For the text-containing cell, return its midpoint in (x, y) coordinate format. 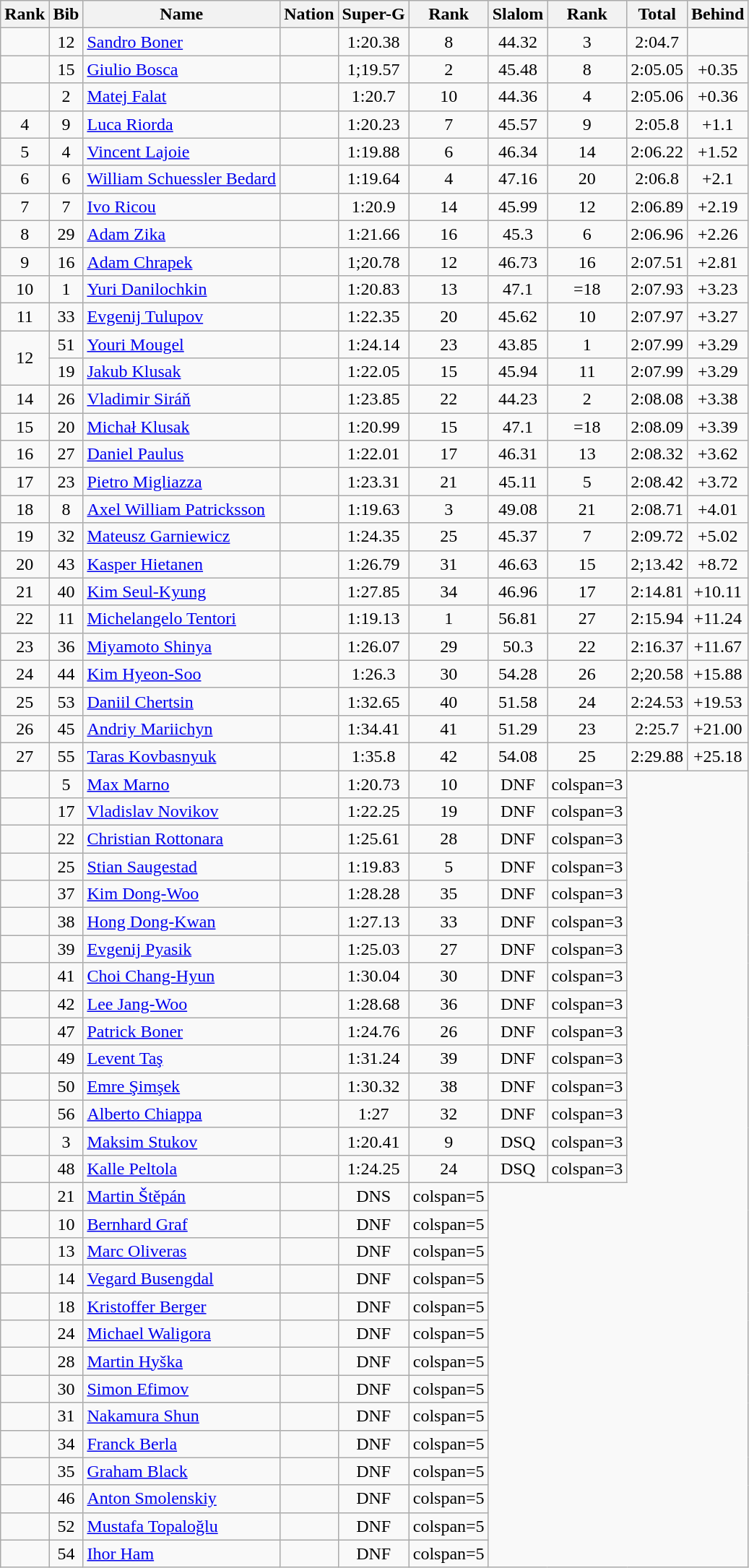
Andriy Mariichyn (182, 729)
+1.52 (718, 152)
2:08.32 (657, 454)
1:20.9 (373, 207)
2:06.89 (657, 207)
45.94 (518, 372)
1:19.88 (373, 152)
Daniil Chertsin (182, 701)
Kim Hyeon-Soo (182, 674)
2;20.58 (657, 674)
1:26.79 (373, 564)
1;19.57 (373, 69)
44.23 (518, 399)
Super-G (373, 14)
55 (66, 756)
1:24.25 (373, 1169)
44.32 (518, 42)
Miyamoto Shinya (182, 646)
Nation (309, 14)
1:22.25 (373, 812)
Pietro Migliazza (182, 482)
Slalom (518, 14)
Lee Jang-Woo (182, 1004)
+0.36 (718, 97)
1:20.83 (373, 289)
1:24.35 (373, 537)
Bib (66, 14)
2:16.37 (657, 646)
Bernhard Graf (182, 1224)
Anton Smolenskiy (182, 1499)
1:22.01 (373, 454)
+10.11 (718, 592)
Mateusz Garniewicz (182, 537)
Adam Chrapek (182, 261)
1:19.83 (373, 867)
Taras Kovbasnyuk (182, 756)
+25.18 (718, 756)
Nakamura Shun (182, 1416)
DNS (373, 1196)
Maksim Stukov (182, 1141)
2:08.09 (657, 427)
1:20.99 (373, 427)
Kristoffer Berger (182, 1307)
Yuri Danilochkin (182, 289)
+3.38 (718, 399)
Ivo Ricou (182, 207)
Hong Dong-Kwan (182, 922)
49 (66, 1059)
1:30.04 (373, 976)
2:08.08 (657, 399)
Ihor Ham (182, 1554)
Stian Saugestad (182, 867)
1:20.41 (373, 1141)
+3.72 (718, 482)
44 (66, 674)
Martin Štěpán (182, 1196)
Levent Taş (182, 1059)
1:25.03 (373, 949)
1:22.35 (373, 316)
1:24.14 (373, 345)
+3.27 (718, 316)
2:08.42 (657, 482)
Simon Efimov (182, 1389)
Vincent Lajoie (182, 152)
51.58 (518, 701)
2:04.7 (657, 42)
Jakub Klusak (182, 372)
51.29 (518, 729)
+15.88 (718, 674)
+2.26 (718, 234)
37 (66, 894)
2:29.88 (657, 756)
1:30.32 (373, 1086)
1:31.24 (373, 1059)
2:07.93 (657, 289)
1:34.41 (373, 729)
1:19.63 (373, 509)
2:15.94 (657, 619)
Graham Black (182, 1471)
Christian Rottonara (182, 839)
Name (182, 14)
Martin Hyška (182, 1361)
46.63 (518, 564)
Axel William Patricksson (182, 509)
2:07.51 (657, 261)
1:21.66 (373, 234)
1:20.73 (373, 784)
54 (66, 1554)
Luca Riorda (182, 124)
56.81 (518, 619)
Kim Dong-Woo (182, 894)
45.99 (518, 207)
+1.1 (718, 124)
2:25.7 (657, 729)
45.48 (518, 69)
1:25.61 (373, 839)
Evgenij Pyasik (182, 949)
46 (66, 1499)
+2.19 (718, 207)
+19.53 (718, 701)
49.08 (518, 509)
1:20.7 (373, 97)
2:24.53 (657, 701)
45.62 (518, 316)
Michał Klusak (182, 427)
46.96 (518, 592)
50.3 (518, 646)
43.85 (518, 345)
Marc Oliveras (182, 1252)
1:22.05 (373, 372)
2:06.96 (657, 234)
54.08 (518, 756)
+8.72 (718, 564)
Vegard Busengdal (182, 1279)
+2.81 (718, 261)
50 (66, 1086)
+3.62 (718, 454)
1:20.38 (373, 42)
43 (66, 564)
1:26.3 (373, 674)
47.16 (518, 179)
Vladislav Novikov (182, 812)
Max Marno (182, 784)
Choi Chang-Hyun (182, 976)
Vladimir Siráň (182, 399)
Kasper Hietanen (182, 564)
2:05.06 (657, 97)
2:06.8 (657, 179)
Giulio Bosca (182, 69)
1:24.76 (373, 1031)
1:26.07 (373, 646)
2:05.05 (657, 69)
48 (66, 1169)
1:27 (373, 1114)
Kalle Peltola (182, 1169)
51 (66, 345)
1:20.23 (373, 124)
45.3 (518, 234)
2:06.22 (657, 152)
Adam Zika (182, 234)
2;13.42 (657, 564)
2:05.8 (657, 124)
+4.01 (718, 509)
2:07.97 (657, 316)
46.73 (518, 261)
46.31 (518, 454)
52 (66, 1526)
53 (66, 701)
+21.00 (718, 729)
Kim Seul-Kyung (182, 592)
+11.24 (718, 619)
45.11 (518, 482)
1:23.31 (373, 482)
1:27.85 (373, 592)
45.57 (518, 124)
1;20.78 (373, 261)
1:28.28 (373, 894)
Matej Falat (182, 97)
54.28 (518, 674)
2:09.72 (657, 537)
46.34 (518, 152)
1:27.13 (373, 922)
Michelangelo Tentori (182, 619)
+2.1 (718, 179)
Mustafa Topaloğlu (182, 1526)
1:28.68 (373, 1004)
45 (66, 729)
Sandro Boner (182, 42)
1:23.85 (373, 399)
56 (66, 1114)
+3.39 (718, 427)
Emre Şimşek (182, 1086)
+0.35 (718, 69)
Youri Mougel (182, 345)
1:32.65 (373, 701)
+5.02 (718, 537)
+11.67 (718, 646)
1:19.64 (373, 179)
1:19.13 (373, 619)
2:14.81 (657, 592)
Franck Berla (182, 1444)
+3.23 (718, 289)
47 (66, 1031)
Behind (718, 14)
Daniel Paulus (182, 454)
William Schuessler Bedard (182, 179)
Total (657, 14)
1:35.8 (373, 756)
44.36 (518, 97)
Patrick Boner (182, 1031)
Alberto Chiappa (182, 1114)
Michael Waligora (182, 1334)
45.37 (518, 537)
Evgenij Tulupov (182, 316)
2:08.71 (657, 509)
